Scan for the cell matching the given text and deliver its [x, y] coordinate at center. 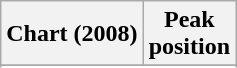
Peakposition [189, 34]
Chart (2008) [72, 34]
